Return the (X, Y) coordinate for the center point of the cell that contains the specified text.  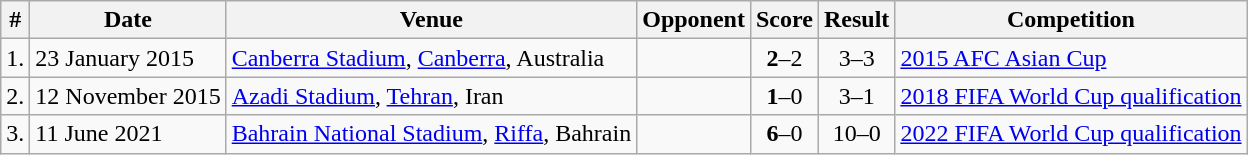
Venue (432, 20)
Bahrain National Stadium, Riffa, Bahrain (432, 134)
Canberra Stadium, Canberra, Australia (432, 58)
3. (16, 134)
1. (16, 58)
10–0 (856, 134)
3–3 (856, 58)
3–1 (856, 96)
2015 AFC Asian Cup (1071, 58)
2–2 (784, 58)
2. (16, 96)
Azadi Stadium, Tehran, Iran (432, 96)
2022 FIFA World Cup qualification (1071, 134)
6–0 (784, 134)
12 November 2015 (128, 96)
Score (784, 20)
1–0 (784, 96)
23 January 2015 (128, 58)
Competition (1071, 20)
Result (856, 20)
# (16, 20)
Opponent (694, 20)
Date (128, 20)
11 June 2021 (128, 134)
2018 FIFA World Cup qualification (1071, 96)
